Provide the (X, Y) coordinate of the cell's center where the given text is located.  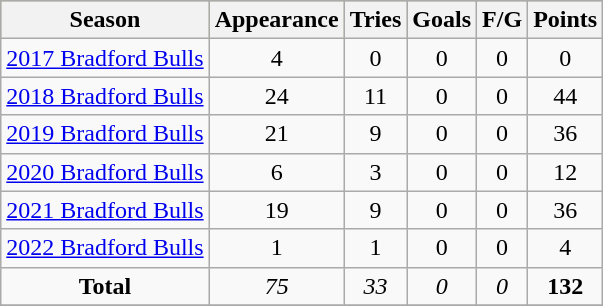
6 (276, 172)
Total (105, 286)
Season (105, 20)
11 (376, 96)
2019 Bradford Bulls (105, 134)
2018 Bradford Bulls (105, 96)
24 (276, 96)
F/G (502, 20)
12 (566, 172)
2017 Bradford Bulls (105, 58)
Appearance (276, 20)
Tries (376, 20)
44 (566, 96)
132 (566, 286)
2022 Bradford Bulls (105, 248)
21 (276, 134)
Points (566, 20)
33 (376, 286)
2020 Bradford Bulls (105, 172)
75 (276, 286)
2021 Bradford Bulls (105, 210)
Goals (442, 20)
3 (376, 172)
19 (276, 210)
